Pinpoint the cell where the given text exists, returning its [x, y] midpoint coordinate. 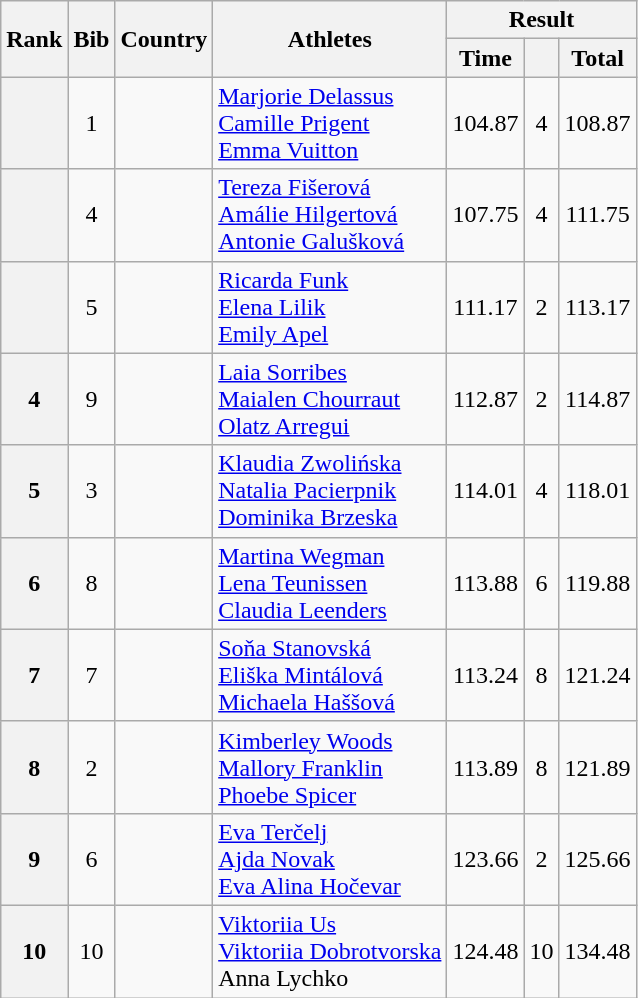
134.48 [598, 951]
Eva TerčeljAjda NovakEva Alina Hočevar [330, 859]
Kimberley WoodsMallory FranklinPhoebe Spicer [330, 767]
Laia SorribesMaialen ChourrautOlatz Arregui [330, 399]
121.24 [598, 675]
Klaudia ZwolińskaNatalia PacierpnikDominika Brzeska [330, 491]
123.66 [486, 859]
Martina WegmanLena TeunissenClaudia Leenders [330, 583]
124.48 [486, 951]
Ricarda FunkElena LilikEmily Apel [330, 307]
113.17 [598, 307]
113.24 [486, 675]
Total [598, 58]
Athletes [330, 39]
1 [92, 123]
112.87 [486, 399]
Marjorie DelassusCamille PrigentEmma Vuitton [330, 123]
107.75 [486, 215]
119.88 [598, 583]
Result [542, 20]
125.66 [598, 859]
121.89 [598, 767]
Rank [34, 39]
Tereza FišerováAmálie HilgertováAntonie Galušková [330, 215]
108.87 [598, 123]
Soňa StanovskáEliška MintálováMichaela Haššová [330, 675]
111.17 [486, 307]
114.87 [598, 399]
113.89 [486, 767]
114.01 [486, 491]
Viktoriia UsViktoriia DobrotvorskaAnna Lychko [330, 951]
113.88 [486, 583]
111.75 [598, 215]
3 [92, 491]
Country [164, 39]
118.01 [598, 491]
104.87 [486, 123]
Bib [92, 39]
Time [486, 58]
